Capture the cell that displays the provided text and extract its (x, y) central coordinate. 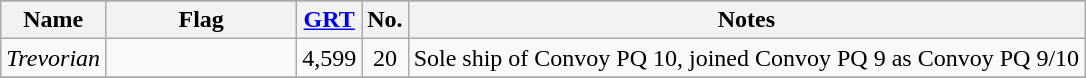
No. (385, 20)
Trevorian (54, 58)
Sole ship of Convoy PQ 10, joined Convoy PQ 9 as Convoy PQ 9/10 (746, 58)
20 (385, 58)
Name (54, 20)
4,599 (330, 58)
Flag (202, 20)
Notes (746, 20)
GRT (330, 20)
